Locate the cell with the specified text and output its (x, y) center coordinate. 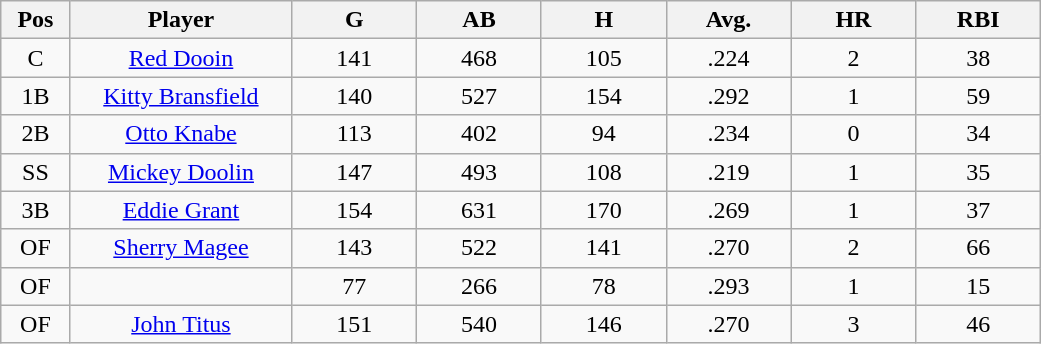
.219 (728, 172)
H (604, 20)
Pos (36, 20)
78 (604, 286)
140 (354, 96)
Red Dooin (181, 58)
77 (354, 286)
Eddie Grant (181, 210)
HR (854, 20)
522 (480, 248)
C (36, 58)
3 (854, 324)
Mickey Doolin (181, 172)
266 (480, 286)
631 (480, 210)
46 (978, 324)
59 (978, 96)
RBI (978, 20)
SS (36, 172)
143 (354, 248)
113 (354, 134)
34 (978, 134)
540 (480, 324)
151 (354, 324)
Sherry Magee (181, 248)
402 (480, 134)
15 (978, 286)
Avg. (728, 20)
Player (181, 20)
AB (480, 20)
1B (36, 96)
2B (36, 134)
37 (978, 210)
G (354, 20)
Kitty Bransfield (181, 96)
147 (354, 172)
527 (480, 96)
108 (604, 172)
38 (978, 58)
3B (36, 210)
.224 (728, 58)
0 (854, 134)
.269 (728, 210)
66 (978, 248)
.234 (728, 134)
Otto Knabe (181, 134)
35 (978, 172)
.293 (728, 286)
105 (604, 58)
468 (480, 58)
493 (480, 172)
94 (604, 134)
146 (604, 324)
170 (604, 210)
John Titus (181, 324)
.292 (728, 96)
